Return the (X, Y) coordinate for the center point of the cell that contains the specified text.  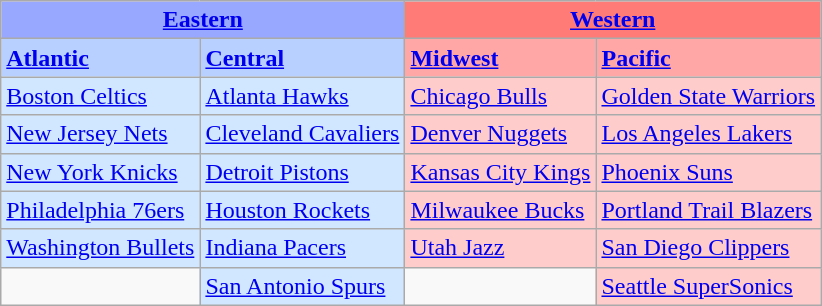
Denver Nuggets (500, 134)
Central (302, 58)
Eastern (203, 20)
Detroit Pistons (302, 172)
Indiana Pacers (302, 248)
Western (613, 20)
Atlanta Hawks (302, 96)
Boston Celtics (100, 96)
San Diego Clippers (708, 248)
San Antonio Spurs (302, 286)
Phoenix Suns (708, 172)
Cleveland Cavaliers (302, 134)
New Jersey Nets (100, 134)
Philadelphia 76ers (100, 210)
New York Knicks (100, 172)
Seattle SuperSonics (708, 286)
Pacific (708, 58)
Atlantic (100, 58)
Chicago Bulls (500, 96)
Houston Rockets (302, 210)
Midwest (500, 58)
Los Angeles Lakers (708, 134)
Golden State Warriors (708, 96)
Portland Trail Blazers (708, 210)
Kansas City Kings (500, 172)
Milwaukee Bucks (500, 210)
Utah Jazz (500, 248)
Washington Bullets (100, 248)
